Identify which cell holds the provided text, then report its [X, Y] central coordinate. 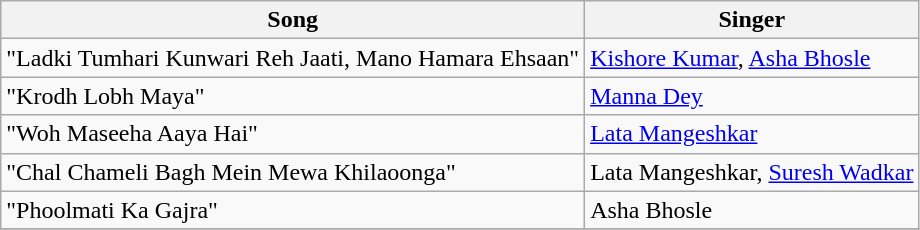
Manna Dey [752, 96]
Lata Mangeshkar [752, 134]
Kishore Kumar, Asha Bhosle [752, 58]
Asha Bhosle [752, 210]
"Krodh Lobh Maya" [293, 96]
"Phoolmati Ka Gajra" [293, 210]
Song [293, 20]
"Chal Chameli Bagh Mein Mewa Khilaoonga" [293, 172]
"Woh Maseeha Aaya Hai" [293, 134]
"Ladki Tumhari Kunwari Reh Jaati, Mano Hamara Ehsaan" [293, 58]
Lata Mangeshkar, Suresh Wadkar [752, 172]
Singer [752, 20]
